Return the [x, y] coordinate for the center point of the cell that contains the specified text.  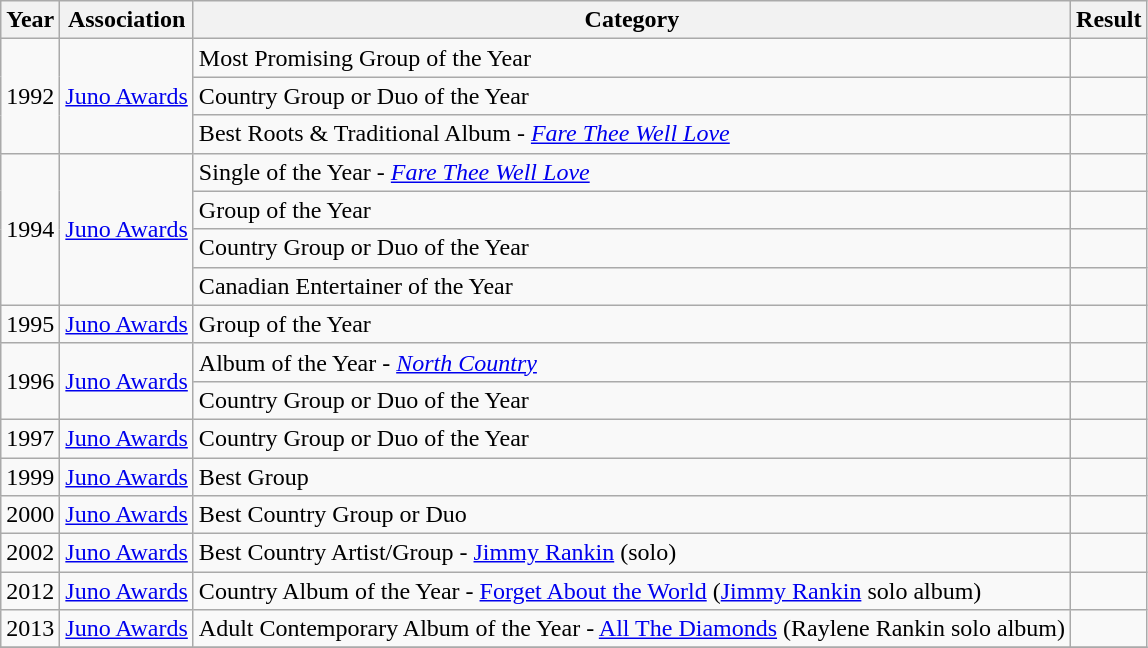
1995 [30, 324]
2013 [30, 629]
2000 [30, 515]
Single of the Year - Fare Thee Well Love [632, 172]
Association [127, 20]
2012 [30, 591]
2002 [30, 553]
Best Roots & Traditional Album - Fare Thee Well Love [632, 134]
Year [30, 20]
Best Country Artist/Group - Jimmy Rankin (solo) [632, 553]
Category [632, 20]
Album of the Year - North Country [632, 362]
1994 [30, 229]
Adult Contemporary Album of the Year - All The Diamonds (Raylene Rankin solo album) [632, 629]
Country Album of the Year - Forget About the World (Jimmy Rankin solo album) [632, 591]
Canadian Entertainer of the Year [632, 286]
Best Group [632, 477]
Most Promising Group of the Year [632, 58]
1992 [30, 96]
1999 [30, 477]
Result [1109, 20]
1997 [30, 438]
Best Country Group or Duo [632, 515]
1996 [30, 381]
